Search for the cell housing the specified text and yield its (x, y) center coordinate. 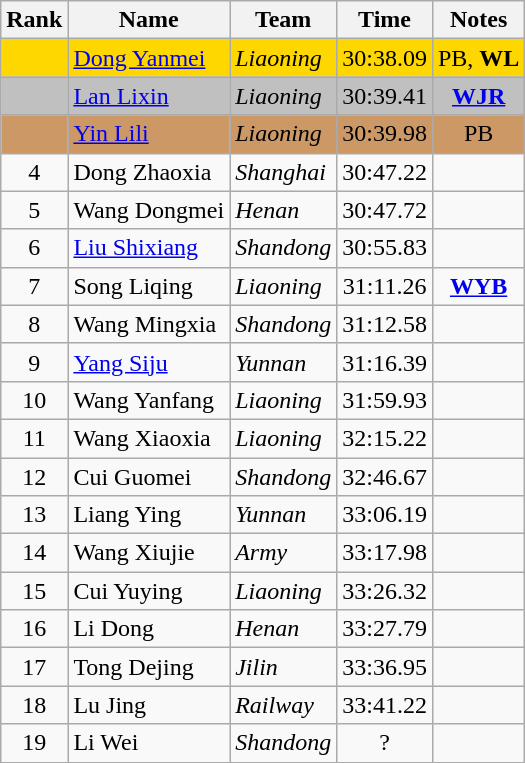
32:15.22 (385, 438)
Yin Lili (149, 134)
14 (34, 553)
Jilin (284, 667)
33:36.95 (385, 667)
WYB (478, 286)
Dong Yanmei (149, 58)
13 (34, 515)
15 (34, 591)
Lu Jing (149, 705)
Song Liqing (149, 286)
7 (34, 286)
10 (34, 400)
30:55.83 (385, 248)
Army (284, 553)
Wang Yanfang (149, 400)
Team (284, 20)
33:41.22 (385, 705)
Name (149, 20)
30:47.72 (385, 210)
Tong Dejing (149, 667)
PB (478, 134)
17 (34, 667)
19 (34, 743)
30:39.41 (385, 96)
12 (34, 477)
18 (34, 705)
Lan Lixin (149, 96)
Liang Ying (149, 515)
16 (34, 629)
Wang Mingxia (149, 324)
31:59.93 (385, 400)
31:11.26 (385, 286)
? (385, 743)
Dong Zhaoxia (149, 172)
33:26.32 (385, 591)
Wang Dongmei (149, 210)
6 (34, 248)
Yang Siju (149, 362)
30:38.09 (385, 58)
Wang Xiujie (149, 553)
33:06.19 (385, 515)
Railway (284, 705)
Li Wei (149, 743)
5 (34, 210)
8 (34, 324)
Time (385, 20)
Cui Yuying (149, 591)
30:39.98 (385, 134)
Wang Xiaoxia (149, 438)
32:46.67 (385, 477)
33:27.79 (385, 629)
31:16.39 (385, 362)
11 (34, 438)
33:17.98 (385, 553)
WJR (478, 96)
Rank (34, 20)
31:12.58 (385, 324)
Liu Shixiang (149, 248)
Cui Guomei (149, 477)
PB, WL (478, 58)
Notes (478, 20)
4 (34, 172)
Shanghai (284, 172)
Li Dong (149, 629)
9 (34, 362)
30:47.22 (385, 172)
